Return the [x, y] coordinate for the center point of the cell that contains the specified text.  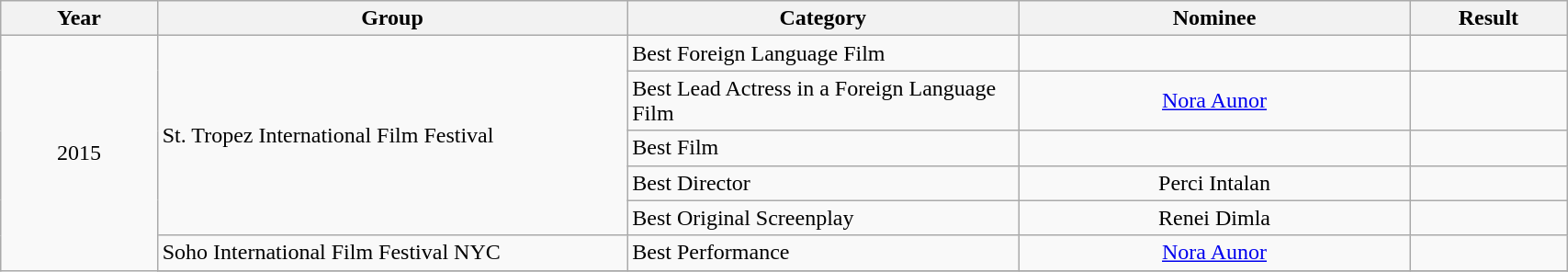
Best Director [823, 183]
Best Foreign Language Film [823, 53]
Renei Dimla [1214, 218]
Result [1488, 18]
Best Lead Actress in a Foreign Language Film [823, 101]
Category [823, 18]
Nominee [1214, 18]
St. Tropez International Film Festival [391, 136]
Group [391, 18]
Best Film [823, 148]
Perci Intalan [1214, 183]
Best Performance [823, 253]
Soho International Film Festival NYC [391, 253]
2015 [79, 153]
Best Original Screenplay [823, 218]
Year [79, 18]
